Find where the given text appears and provide that cell's center as [X, Y] coordinate. 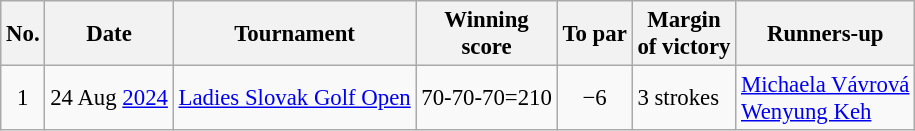
Tournament [294, 34]
24 Aug 2024 [109, 98]
No. [23, 34]
Winningscore [486, 34]
−6 [594, 98]
3 strokes [684, 98]
Date [109, 34]
70-70-70=210 [486, 98]
To par [594, 34]
Marginof victory [684, 34]
Ladies Slovak Golf Open [294, 98]
1 [23, 98]
Runners-up [826, 34]
Michaela Vávrová Wenyung Keh [826, 98]
